Extract the [X, Y] coordinate from the center of the cell holding the provided text.  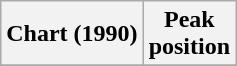
Chart (1990) [72, 34]
Peakposition [189, 34]
